Capture the cell that displays the provided text and extract its (X, Y) central coordinate. 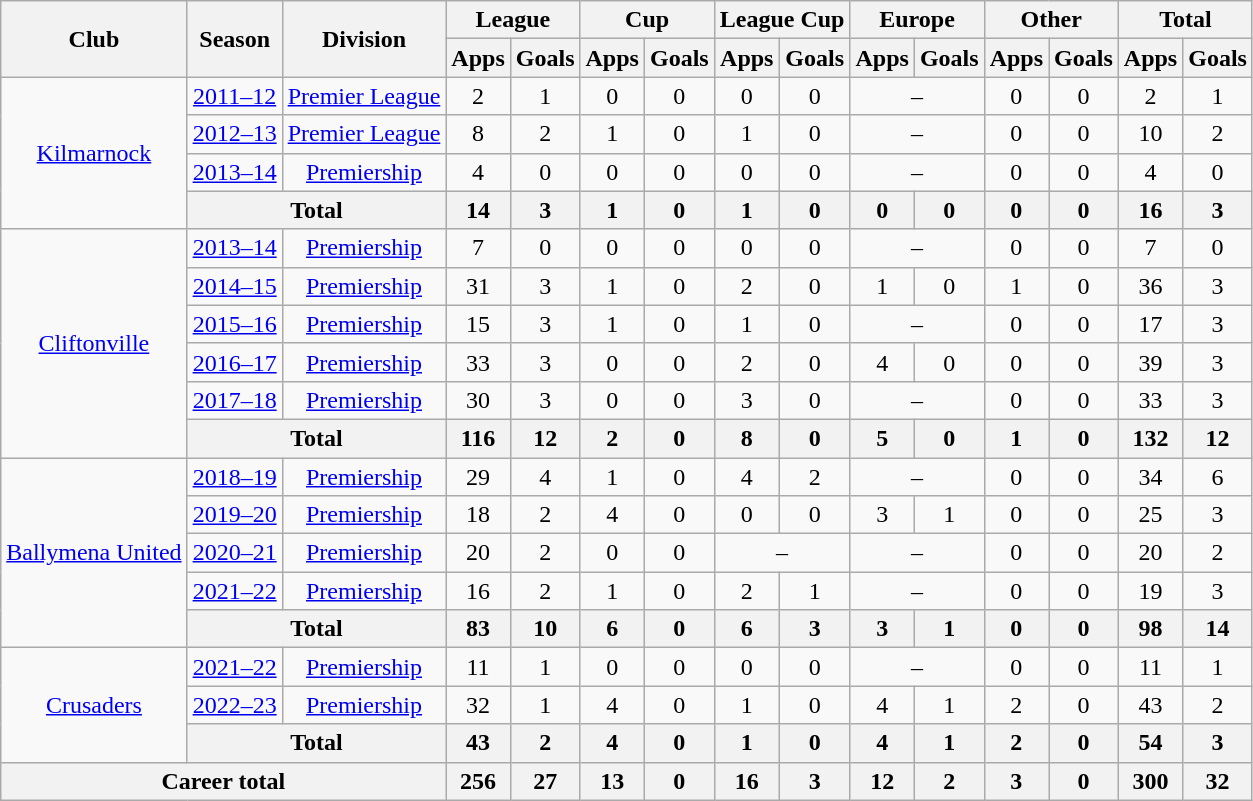
Other (1051, 20)
5 (882, 438)
Season (234, 39)
2019–20 (234, 515)
2015–16 (234, 324)
34 (1150, 477)
2016–17 (234, 362)
2022–23 (234, 705)
Kilmarnock (94, 153)
116 (478, 438)
League (513, 20)
27 (545, 781)
Cliftonville (94, 343)
54 (1150, 743)
300 (1150, 781)
2014–15 (234, 286)
25 (1150, 515)
17 (1150, 324)
98 (1150, 629)
Crusaders (94, 705)
Division (364, 39)
19 (1150, 591)
29 (478, 477)
2011–12 (234, 96)
83 (478, 629)
League Cup (782, 20)
Ballymena United (94, 553)
31 (478, 286)
2017–18 (234, 400)
Europe (917, 20)
Cup (647, 20)
2020–21 (234, 553)
18 (478, 515)
256 (478, 781)
39 (1150, 362)
36 (1150, 286)
13 (612, 781)
132 (1150, 438)
Club (94, 39)
2018–19 (234, 477)
30 (478, 400)
Career total (224, 781)
2012–13 (234, 134)
15 (478, 324)
